Output the [x, y] coordinate of the center of the cell containing the given text.  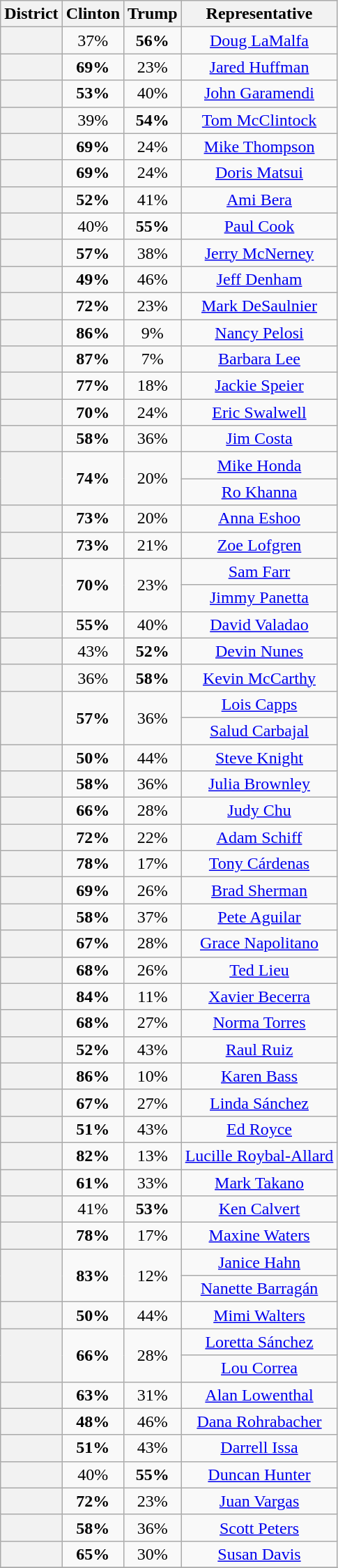
21% [153, 545]
Doug LaMalfa [259, 40]
Norma Torres [259, 1023]
Jared Huffman [259, 67]
9% [153, 333]
Anna Eshoo [259, 518]
Scott Peters [259, 1528]
Salud Carbajal [259, 731]
Jackie Speier [259, 386]
Sam Farr [259, 572]
Kevin McCarthy [259, 678]
38% [153, 253]
Darrell Issa [259, 1448]
Jim Costa [259, 439]
61% [93, 1183]
Tony Cárdenas [259, 864]
Lucille Roybal-Allard [259, 1156]
74% [93, 479]
7% [153, 359]
David Valadao [259, 625]
Paul Cook [259, 226]
56% [153, 40]
82% [93, 1156]
30% [153, 1554]
Mark Takano [259, 1183]
Susan Davis [259, 1554]
Ken Calvert [259, 1209]
Ed Royce [259, 1129]
83% [93, 1276]
Brad Sherman [259, 890]
87% [93, 359]
Xavier Becerra [259, 996]
Linda Sánchez [259, 1103]
Lois Capps [259, 704]
Devin Nunes [259, 651]
12% [153, 1276]
84% [93, 996]
Loretta Sánchez [259, 1342]
Nanette Barragán [259, 1289]
Grace Napolitano [259, 943]
Mike Thompson [259, 147]
Mike Honda [259, 465]
48% [93, 1421]
Julia Brownley [259, 784]
Pete Aguilar [259, 917]
Ami Bera [259, 200]
Dana Rohrabacher [259, 1421]
Representative [259, 14]
18% [153, 386]
Clinton [93, 14]
Eric Swalwell [259, 412]
Mark DeSaulnier [259, 306]
Alan Lowenthal [259, 1395]
Zoe Lofgren [259, 545]
Tom McClintock [259, 120]
Steve Knight [259, 757]
Judy Chu [259, 811]
Duncan Hunter [259, 1474]
District [31, 14]
Ted Lieu [259, 970]
Barbara Lee [259, 359]
Maxine Waters [259, 1236]
Ro Khanna [259, 492]
13% [153, 1156]
Janice Hahn [259, 1262]
63% [93, 1395]
39% [93, 120]
10% [153, 1076]
77% [93, 386]
Nancy Pelosi [259, 333]
John Garamendi [259, 94]
Doris Matsui [259, 173]
Jimmy Panetta [259, 598]
54% [153, 120]
Mimi Walters [259, 1315]
49% [93, 279]
Karen Bass [259, 1076]
22% [153, 837]
65% [93, 1554]
31% [153, 1395]
11% [153, 996]
Lou Correa [259, 1368]
Trump [153, 14]
Jeff Denham [259, 279]
33% [153, 1183]
Adam Schiff [259, 837]
Jerry McNerney [259, 253]
Juan Vargas [259, 1501]
Raul Ruiz [259, 1050]
